Return [x, y] of the center of cell containing provided text 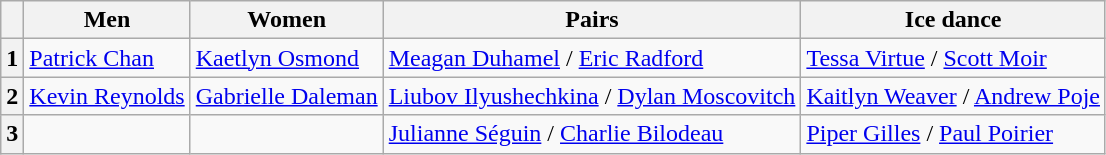
Kaetlyn Osmond [286, 58]
2 [12, 96]
Meagan Duhamel / Eric Radford [592, 58]
Women [286, 20]
Ice dance [954, 20]
Tessa Virtue / Scott Moir [954, 58]
Kevin Reynolds [107, 96]
Julianne Séguin / Charlie Bilodeau [592, 134]
Piper Gilles / Paul Poirier [954, 134]
Pairs [592, 20]
Men [107, 20]
3 [12, 134]
Kaitlyn Weaver / Andrew Poje [954, 96]
Gabrielle Daleman [286, 96]
Liubov Ilyushechkina / Dylan Moscovitch [592, 96]
Patrick Chan [107, 58]
1 [12, 58]
